Provide the (X, Y) coordinate of the cell's center where the given text is located.  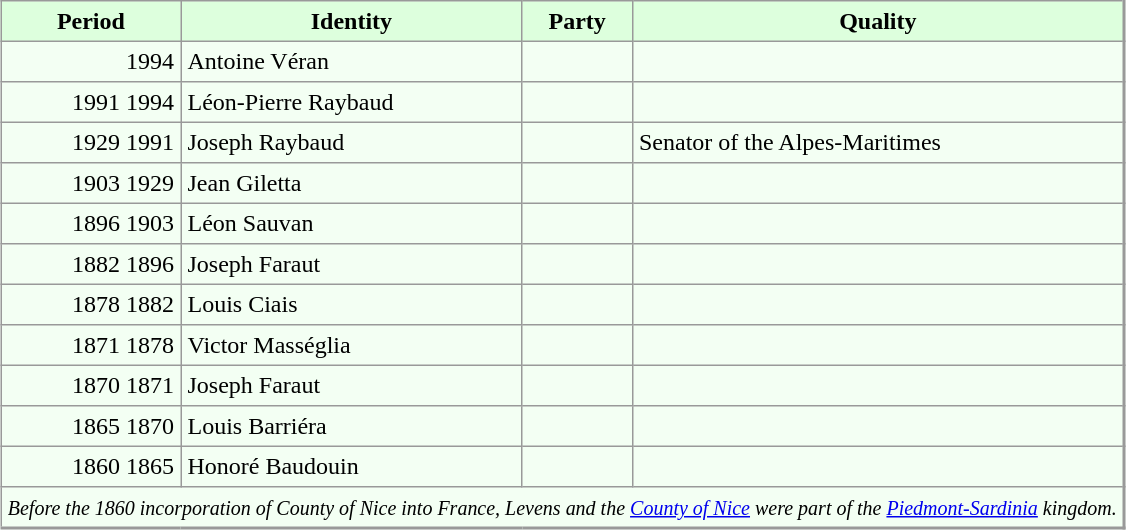
Antoine Véran (352, 61)
Jean Giletta (352, 183)
1896 1903 (91, 223)
Senator of the Alpes-Maritimes (878, 142)
Léon-Pierre Raybaud (352, 102)
1865 1870 (91, 426)
Louis Barriéra (352, 426)
1991 1994 (91, 102)
Joseph Raybaud (352, 142)
Louis Ciais (352, 304)
Party (577, 21)
Period (91, 21)
Honoré Baudouin (352, 466)
1994 (91, 61)
1871 1878 (91, 345)
Léon Sauvan (352, 223)
Victor Masséglia (352, 345)
1860 1865 (91, 466)
Identity (352, 21)
1903 1929 (91, 183)
1929 1991 (91, 142)
Before the 1860 incorporation of County of Nice into France, Levens and the County of Nice were part of the Piedmont-Sardinia kingdom. (562, 508)
Quality (878, 21)
1870 1871 (91, 385)
1878 1882 (91, 304)
1882 1896 (91, 264)
